From the cell containing the given text, extract its center point as [X, Y] coordinate. 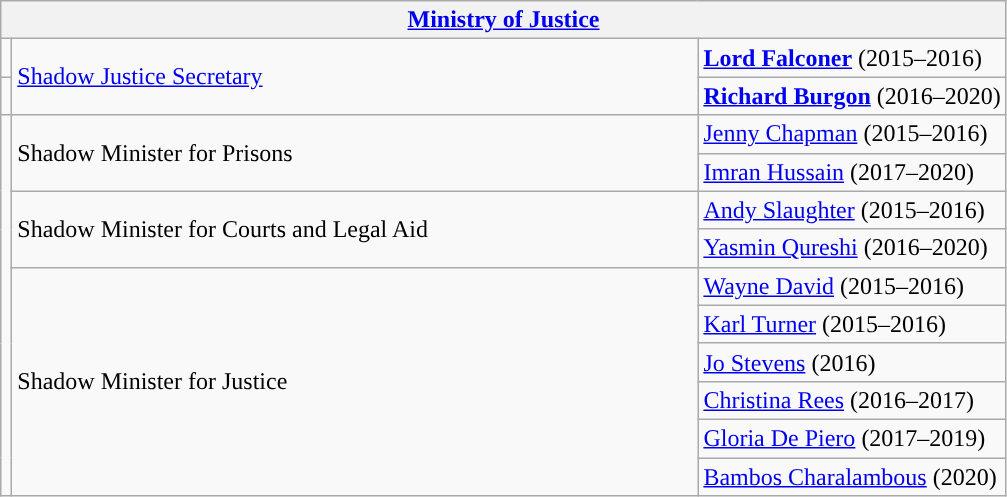
Imran Hussain (2017–2020) [852, 172]
Lord Falconer (2015–2016) [852, 58]
Bambos Charalambous (2020) [852, 477]
Shadow Minister for Justice [355, 381]
Ministry of Justice [504, 20]
Andy Slaughter (2015–2016) [852, 210]
Shadow Justice Secretary [355, 77]
Richard Burgon (2016–2020) [852, 96]
Yasmin Qureshi (2016–2020) [852, 248]
Karl Turner (2015–2016) [852, 324]
Shadow Minister for Prisons [355, 153]
Gloria De Piero (2017–2019) [852, 438]
Shadow Minister for Courts and Legal Aid [355, 229]
Jenny Chapman (2015–2016) [852, 134]
Christina Rees (2016–2017) [852, 400]
Wayne David (2015–2016) [852, 286]
Jo Stevens (2016) [852, 362]
